Return the [X, Y] coordinate for the center point of the cell that contains the specified text.  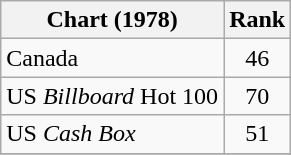
Rank [258, 20]
51 [258, 134]
Canada [112, 58]
US Cash Box [112, 134]
US Billboard Hot 100 [112, 96]
Chart (1978) [112, 20]
46 [258, 58]
70 [258, 96]
